For the text-containing cell, return its midpoint in [X, Y] coordinate format. 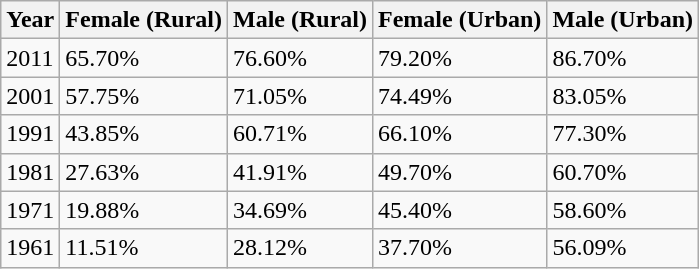
74.49% [460, 96]
79.20% [460, 58]
2011 [30, 58]
Female (Urban) [460, 20]
60.70% [623, 172]
86.70% [623, 58]
43.85% [144, 134]
83.05% [623, 96]
27.63% [144, 172]
1971 [30, 210]
Year [30, 20]
11.51% [144, 248]
19.88% [144, 210]
28.12% [300, 248]
66.10% [460, 134]
Female (Rural) [144, 20]
65.70% [144, 58]
76.60% [300, 58]
1991 [30, 134]
49.70% [460, 172]
77.30% [623, 134]
34.69% [300, 210]
56.09% [623, 248]
37.70% [460, 248]
57.75% [144, 96]
58.60% [623, 210]
45.40% [460, 210]
1961 [30, 248]
1981 [30, 172]
Male (Rural) [300, 20]
71.05% [300, 96]
2001 [30, 96]
Male (Urban) [623, 20]
60.71% [300, 134]
41.91% [300, 172]
